Identify which cell holds the provided text, then report its (X, Y) central coordinate. 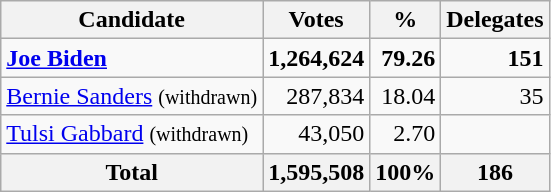
Delegates (495, 20)
Tulsi Gabbard (withdrawn) (132, 134)
1,595,508 (316, 172)
2.70 (406, 134)
100% (406, 172)
1,264,624 (316, 58)
186 (495, 172)
287,834 (316, 96)
35 (495, 96)
Bernie Sanders (withdrawn) (132, 96)
Votes (316, 20)
18.04 (406, 96)
Candidate (132, 20)
151 (495, 58)
43,050 (316, 134)
Total (132, 172)
Joe Biden (132, 58)
% (406, 20)
79.26 (406, 58)
